Find where the given text appears and provide that cell's center as [X, Y] coordinate. 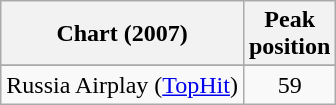
59 [289, 85]
Chart (2007) [122, 34]
Peakposition [289, 34]
Russia Airplay (TopHit) [122, 85]
